Determine the [X, Y] coordinate at the center of the cell enclosing the given text.  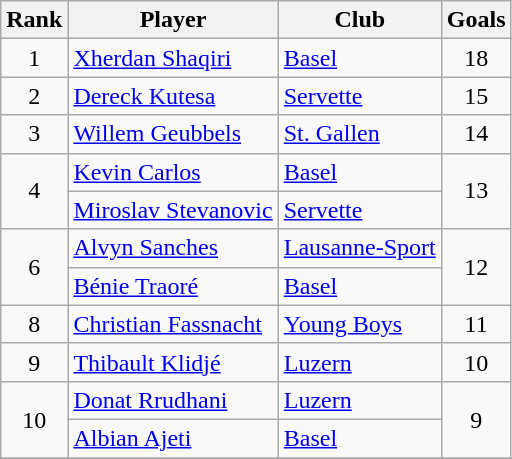
6 [34, 267]
Club [360, 20]
Christian Fassnacht [173, 324]
2 [34, 96]
3 [34, 134]
8 [34, 324]
18 [476, 58]
Thibault Klidjé [173, 362]
4 [34, 191]
Xherdan Shaqiri [173, 58]
Kevin Carlos [173, 172]
12 [476, 267]
Lausanne-Sport [360, 248]
15 [476, 96]
Alvyn Sanches [173, 248]
Dereck Kutesa [173, 96]
Goals [476, 20]
Player [173, 20]
Miroslav Stevanovic [173, 210]
Young Boys [360, 324]
14 [476, 134]
Bénie Traoré [173, 286]
Willem Geubbels [173, 134]
Albian Ajeti [173, 438]
Rank [34, 20]
13 [476, 191]
1 [34, 58]
11 [476, 324]
St. Gallen [360, 134]
Donat Rrudhani [173, 400]
